Return the [x, y] coordinate for the center point of the cell that contains the specified text.  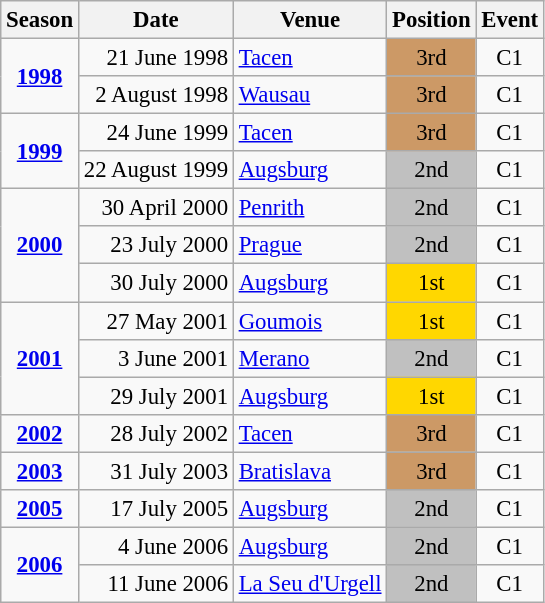
Position [432, 20]
La Seu d'Urgell [310, 584]
30 July 2000 [156, 283]
Event [510, 20]
30 April 2000 [156, 208]
2000 [40, 246]
22 August 1999 [156, 170]
2005 [40, 509]
Prague [310, 245]
23 July 2000 [156, 245]
2002 [40, 433]
31 July 2003 [156, 471]
Bratislava [310, 471]
Penrith [310, 208]
2003 [40, 471]
Merano [310, 358]
4 June 2006 [156, 546]
27 May 2001 [156, 321]
2001 [40, 358]
Season [40, 20]
11 June 2006 [156, 584]
24 June 1999 [156, 133]
2 August 1998 [156, 95]
Date [156, 20]
1998 [40, 76]
2006 [40, 564]
Venue [310, 20]
21 June 1998 [156, 58]
Goumois [310, 321]
3 June 2001 [156, 358]
1999 [40, 152]
17 July 2005 [156, 509]
28 July 2002 [156, 433]
Wausau [310, 95]
29 July 2001 [156, 396]
